Locate the cell with the specified text and output its [x, y] center coordinate. 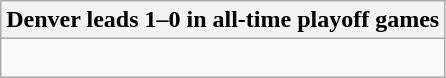
Denver leads 1–0 in all-time playoff games [223, 20]
